Determine the (X, Y) coordinate at the center of the cell enclosing the given text.  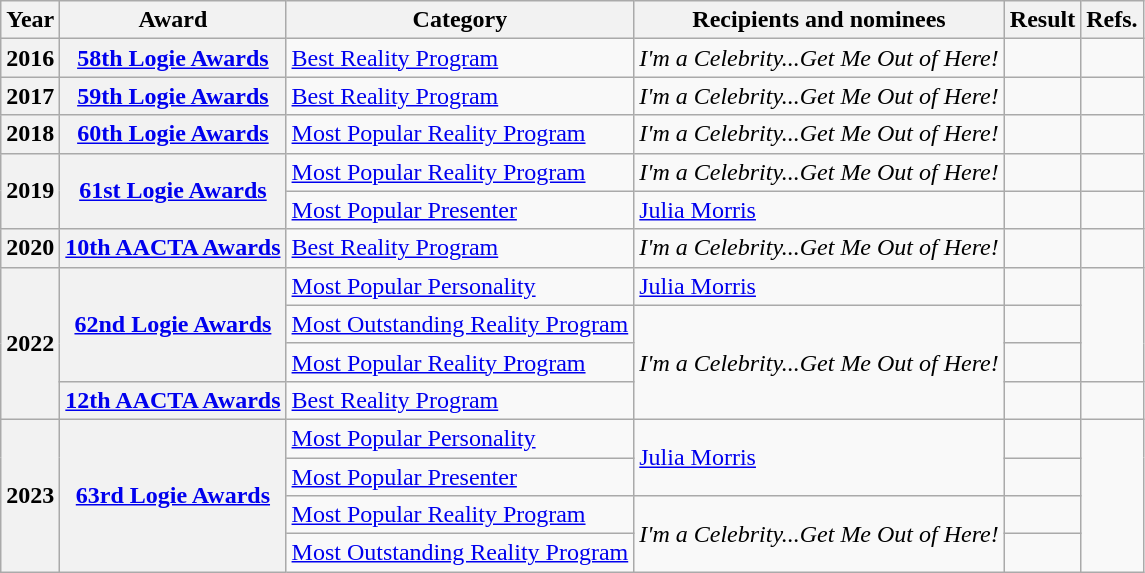
2018 (30, 134)
63rd Logie Awards (173, 495)
62nd Logie Awards (173, 324)
Refs. (1112, 20)
Year (30, 20)
12th AACTA Awards (173, 400)
Recipients and nominees (820, 20)
61st Logie Awards (173, 191)
2019 (30, 191)
60th Logie Awards (173, 134)
10th AACTA Awards (173, 248)
59th Logie Awards (173, 96)
2017 (30, 96)
2016 (30, 58)
Result (1042, 20)
Category (460, 20)
Award (173, 20)
2023 (30, 495)
2022 (30, 343)
58th Logie Awards (173, 58)
2020 (30, 248)
